Detect which cell encompasses the target text, then output its (x, y) center coordinate. 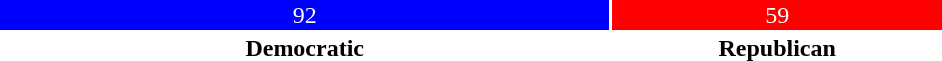
92 (304, 15)
59 (777, 15)
